Find where the given text appears and provide that cell's center as (x, y) coordinate. 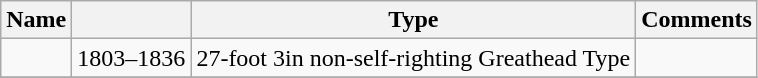
1803–1836 (132, 58)
Comments (697, 20)
Type (414, 20)
Name (36, 20)
27-foot 3in non-self-righting Greathead Type (414, 58)
